Pinpoint the cell where the given text exists, returning its [X, Y] midpoint coordinate. 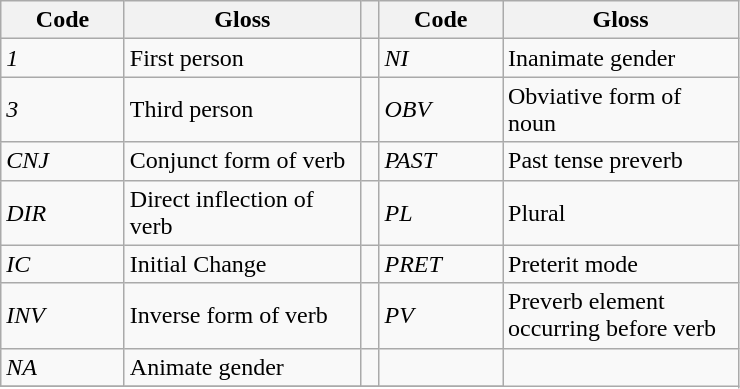
Preterit mode [620, 264]
Preverb element occurring before verb [620, 316]
Past tense preverb [620, 161]
INV [63, 316]
NA [63, 367]
DIR [63, 212]
Third person [242, 110]
Direct inflection of verb [242, 212]
PRET [441, 264]
Conjunct form of verb [242, 161]
Animate gender [242, 367]
CNJ [63, 161]
NI [441, 58]
PAST [441, 161]
Plural [620, 212]
PL [441, 212]
Inanimate gender [620, 58]
PV [441, 316]
IC [63, 264]
First person [242, 58]
Obviative form of noun [620, 110]
3 [63, 110]
Inverse form of verb [242, 316]
1 [63, 58]
Initial Change [242, 264]
OBV [441, 110]
